Determine the [X, Y] coordinate at the center of the cell enclosing the given text.  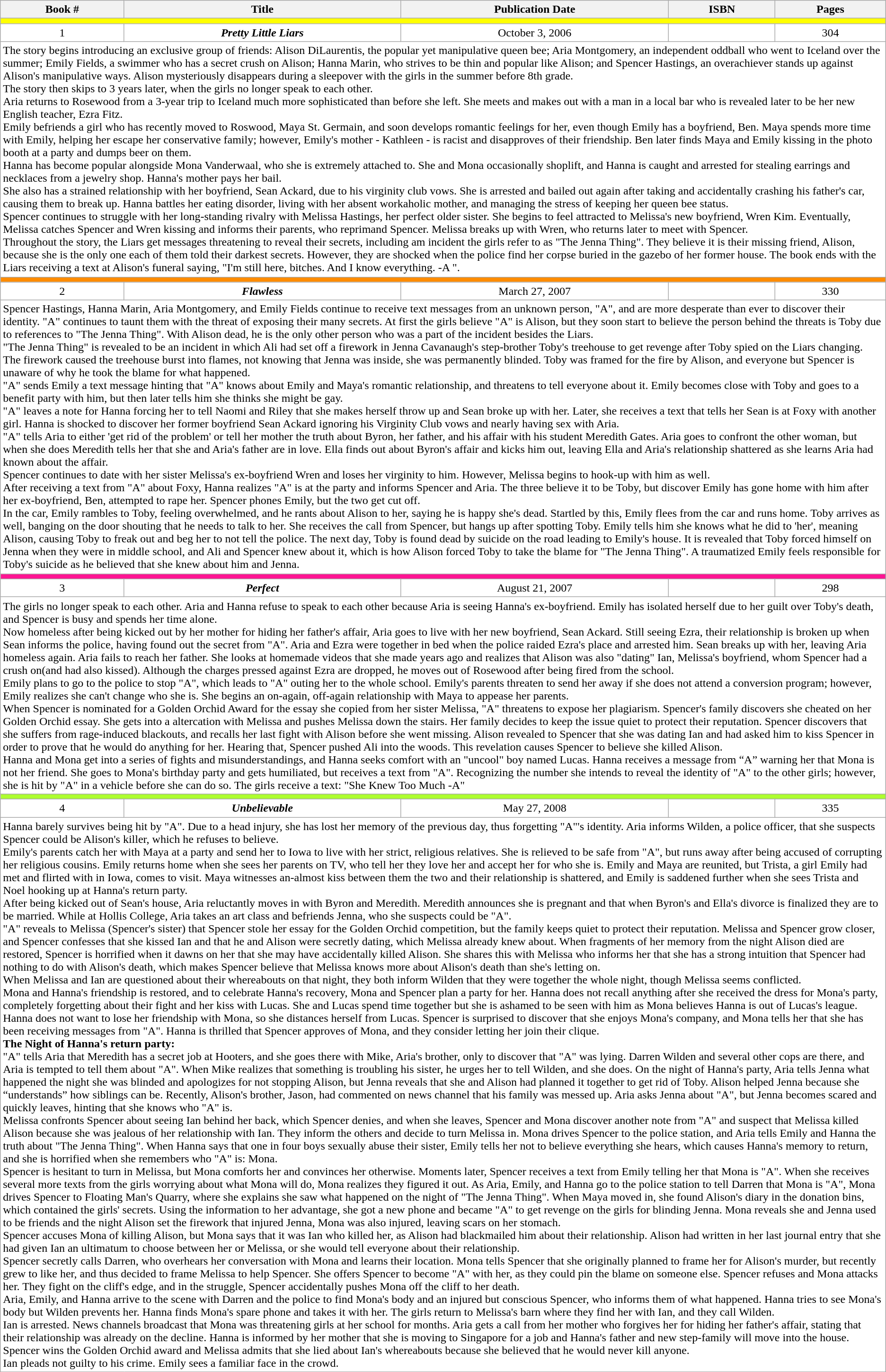
August 21, 2007 [535, 588]
304 [831, 33]
298 [831, 588]
March 27, 2007 [535, 291]
1 [62, 33]
Publication Date [535, 9]
Title [262, 9]
3 [62, 588]
330 [831, 291]
ISBN [722, 9]
October 3, 2006 [535, 33]
Book # [62, 9]
335 [831, 808]
Pretty Little Liars [262, 33]
Flawless [262, 291]
Unbelievable [262, 808]
2 [62, 291]
4 [62, 808]
Pages [831, 9]
Perfect [262, 588]
May 27, 2008 [535, 808]
